Output the [X, Y] coordinate of the center of the cell containing the given text.  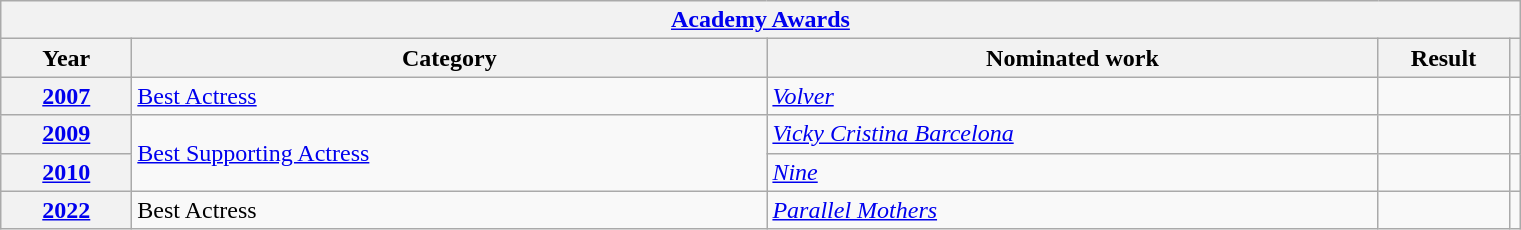
2022 [66, 210]
Vicky Cristina Barcelona [1072, 134]
Best Supporting Actress [450, 153]
Nominated work [1072, 58]
2009 [66, 134]
Category [450, 58]
Parallel Mothers [1072, 210]
Academy Awards [760, 20]
Nine [1072, 172]
Volver [1072, 96]
Year [66, 58]
Result [1444, 58]
2007 [66, 96]
2010 [66, 172]
